Search for the cell housing the specified text and yield its (x, y) center coordinate. 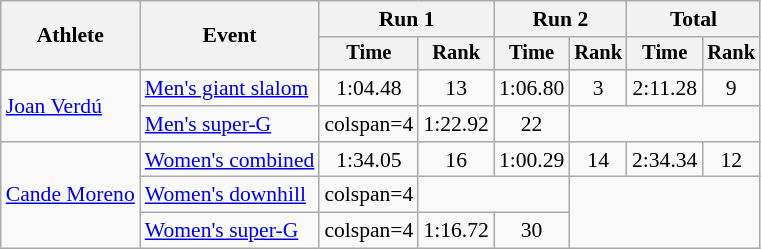
1:04.48 (368, 88)
Event (230, 36)
1:06.80 (532, 88)
Run 2 (560, 19)
13 (456, 88)
14 (598, 160)
9 (731, 88)
16 (456, 160)
Men's giant slalom (230, 88)
12 (731, 160)
2:11.28 (664, 88)
1:00.29 (532, 160)
30 (532, 231)
Men's super-G (230, 124)
1:22.92 (456, 124)
Run 1 (406, 19)
Athlete (70, 36)
22 (532, 124)
1:34.05 (368, 160)
Women's downhill (230, 195)
1:16.72 (456, 231)
Total (694, 19)
3 (598, 88)
Women's combined (230, 160)
2:34.34 (664, 160)
Women's super-G (230, 231)
Joan Verdú (70, 106)
Cande Moreno (70, 196)
